For the text-containing cell, return its midpoint in (X, Y) coordinate format. 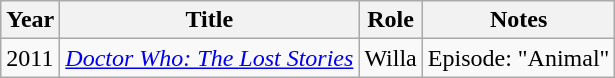
Year (30, 20)
2011 (30, 58)
Title (210, 20)
Willa (390, 58)
Doctor Who: The Lost Stories (210, 58)
Notes (518, 20)
Role (390, 20)
Episode: "Animal" (518, 58)
